Locate the cell with the specified text and output its (x, y) center coordinate. 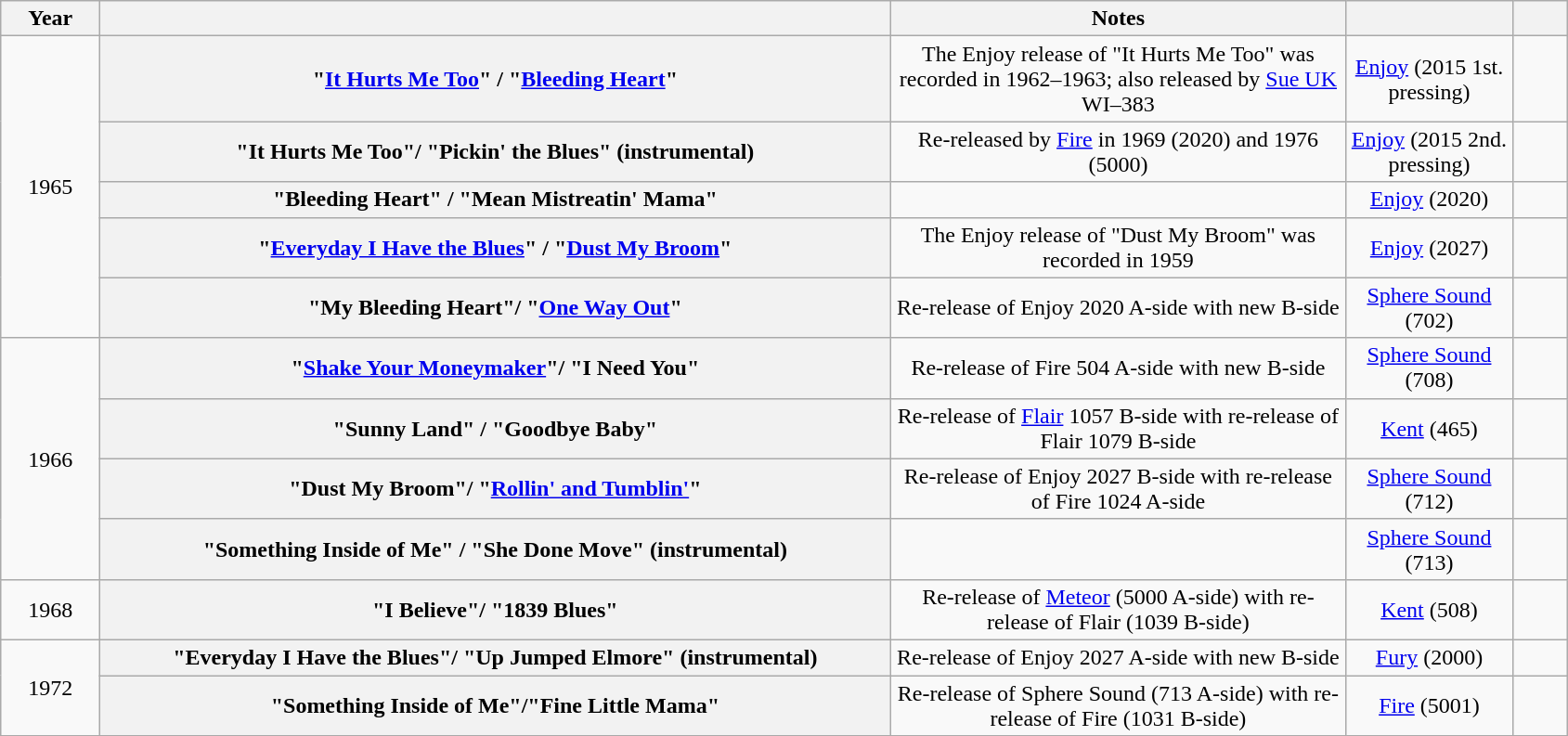
"Bleeding Heart" / "Mean Mistreatin' Mama" (496, 200)
1966 (50, 458)
1972 (50, 687)
"My Bleeding Heart"/ "One Way Out" (496, 308)
1965 (50, 187)
"Everyday I Have the Blues"/ "Up Jumped Elmore" (instrumental) (496, 657)
"Something Inside of Me" / "She Done Move" (instrumental) (496, 549)
1968 (50, 609)
Sphere Sound (713) (1430, 549)
Kent (465) (1430, 429)
Kent (508) (1430, 609)
Re-release of Meteor (5000 A-side) with re-release of Flair (1039 B-side) (1118, 609)
Enjoy (2020) (1430, 200)
"Sunny Land" / "Goodbye Baby" (496, 429)
"It Hurts Me Too" / "Bleeding Heart" (496, 79)
Fire (5001) (1430, 705)
Re-release of Enjoy 2027 A-side with new B-side (1118, 657)
Enjoy (2015 1st. pressing) (1430, 79)
Sphere Sound (708) (1430, 368)
The Enjoy release of "Dust My Broom" was recorded in 1959 (1118, 247)
"Dust My Broom"/ "Rollin' and Tumblin'" (496, 488)
Enjoy (2015 2nd. pressing) (1430, 152)
The Enjoy release of "It Hurts Me Too" was recorded in 1962–1963; also released by Sue UK WI–383 (1118, 79)
Re-release of Flair 1057 B-side with re-release of Flair 1079 B-side (1118, 429)
"Everyday I Have the Blues" / "Dust My Broom" (496, 247)
Enjoy (2027) (1430, 247)
Re-release of Sphere Sound (713 A-side) with re-release of Fire (1031 B-side) (1118, 705)
"Shake Your Moneymaker"/ "I Need You" (496, 368)
"Something Inside of Me"/"Fine Little Mama" (496, 705)
"I Believe"/ "1839 Blues" (496, 609)
Sphere Sound (702) (1430, 308)
Notes (1118, 19)
"It Hurts Me Too"/ "Pickin' the Blues" (instrumental) (496, 152)
Sphere Sound (712) (1430, 488)
Fury (2000) (1430, 657)
Re-release of Enjoy 2027 B-side with re-release of Fire 1024 A-side (1118, 488)
Re-release of Fire 504 A-side with new B-side (1118, 368)
Re-release of Enjoy 2020 A-side with new B-side (1118, 308)
Re-released by Fire in 1969 (2020) and 1976 (5000) (1118, 152)
Year (50, 19)
